Output the (x, y) coordinate of the center of the cell containing the given text.  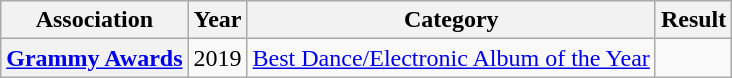
Year (218, 20)
Result (693, 20)
Association (94, 20)
Grammy Awards (94, 58)
Best Dance/Electronic Album of the Year (451, 58)
2019 (218, 58)
Category (451, 20)
